Capture the cell that displays the provided text and extract its [x, y] central coordinate. 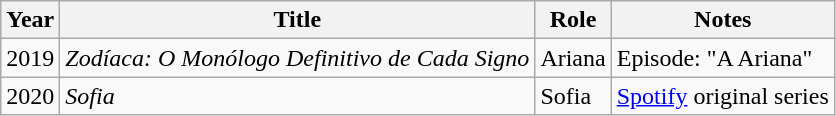
Title [298, 20]
Zodíaca: O Monólogo Definitivo de Cada Signo [298, 58]
Year [30, 20]
Notes [722, 20]
Ariana [573, 58]
Spotify original series [722, 96]
Episode: "A Ariana" [722, 58]
2020 [30, 96]
Role [573, 20]
2019 [30, 58]
